Extract the [x, y] coordinate from the center of the cell holding the provided text.  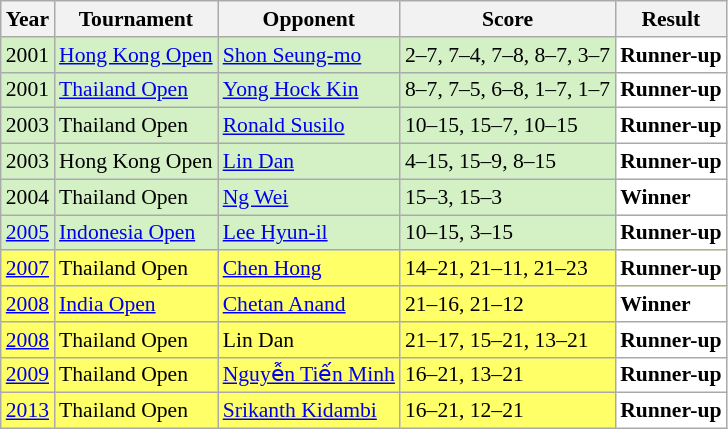
21–16, 21–12 [508, 304]
15–3, 15–3 [508, 197]
Chen Hong [309, 269]
Indonesia Open [136, 233]
Lee Hyun-il [309, 233]
10–15, 3–15 [508, 233]
4–15, 15–9, 8–15 [508, 162]
Yong Hock Kin [309, 90]
14–21, 21–11, 21–23 [508, 269]
Ng Wei [309, 197]
Srikanth Kidambi [309, 411]
Opponent [309, 19]
Nguyễn Tiến Minh [309, 375]
16–21, 12–21 [508, 411]
2–7, 7–4, 7–8, 8–7, 3–7 [508, 55]
10–15, 15–7, 10–15 [508, 126]
8–7, 7–5, 6–8, 1–7, 1–7 [508, 90]
2005 [28, 233]
16–21, 13–21 [508, 375]
Score [508, 19]
Result [670, 19]
Chetan Anand [309, 304]
2007 [28, 269]
Ronald Susilo [309, 126]
India Open [136, 304]
Tournament [136, 19]
21–17, 15–21, 13–21 [508, 340]
2004 [28, 197]
Shon Seung-mo [309, 55]
Year [28, 19]
2009 [28, 375]
2013 [28, 411]
